Extract the (X, Y) coordinate from the center of the cell holding the provided text.  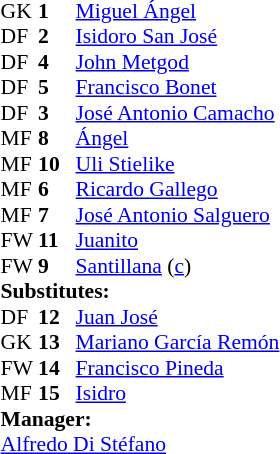
José Antonio Camacho (178, 113)
Francisco Pineda (178, 368)
José Antonio Salguero (178, 215)
14 (57, 368)
12 (57, 317)
3 (57, 113)
Isidoro San José (178, 37)
Francisco Bonet (178, 87)
Juan José (178, 317)
Mariano García Remón (178, 343)
John Metgod (178, 62)
Isidro (178, 393)
7 (57, 215)
Santillana (c) (178, 266)
8 (57, 139)
15 (57, 393)
6 (57, 189)
9 (57, 266)
Manager: (140, 419)
2 (57, 37)
Juanito (178, 241)
Substitutes: (140, 291)
GK (20, 343)
4 (57, 62)
Uli Stielike (178, 164)
Ángel (178, 139)
5 (57, 87)
10 (57, 164)
13 (57, 343)
11 (57, 241)
Ricardo Gallego (178, 189)
